Output the [X, Y] coordinate of the center of the cell containing the given text.  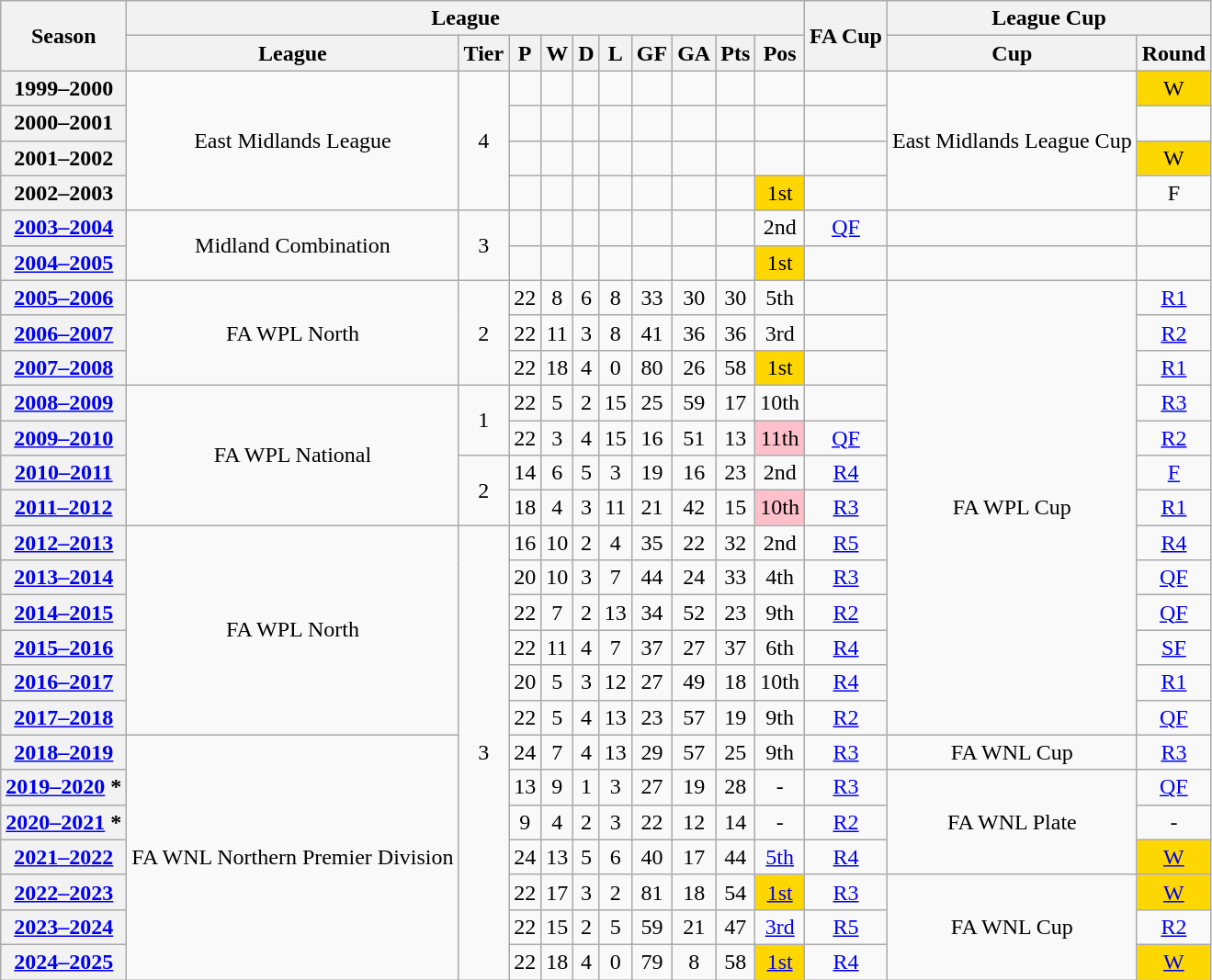
Round [1173, 53]
6th [780, 648]
2012–2013 [64, 543]
52 [695, 613]
2002–2003 [64, 193]
2009–2010 [64, 438]
51 [695, 438]
2000–2001 [64, 123]
East Midlands League Cup [1012, 141]
2018–2019 [64, 752]
P [526, 53]
79 [651, 962]
2004–2005 [64, 263]
2022–2023 [64, 892]
2015–2016 [64, 648]
81 [651, 892]
2016–2017 [64, 682]
41 [651, 332]
1999–2000 [64, 88]
35 [651, 543]
2014–2015 [64, 613]
Pos [780, 53]
40 [651, 857]
2006–2007 [64, 332]
2007–2008 [64, 367]
FA Cup [846, 36]
League Cup [1048, 18]
FA WNL Northern Premier Division [292, 857]
26 [695, 367]
34 [651, 613]
FA WPL Cup [1012, 507]
2005–2006 [64, 298]
32 [735, 543]
54 [735, 892]
SF [1173, 648]
47 [735, 927]
Tier [483, 53]
49 [695, 682]
2017–2018 [64, 717]
29 [651, 752]
Midland Combination [292, 245]
2020–2021 * [64, 822]
GF [651, 53]
11th [780, 438]
2013–2014 [64, 578]
80 [651, 367]
2001–2002 [64, 158]
2019–2020 * [64, 787]
Season [64, 36]
East Midlands League [292, 141]
42 [695, 508]
FA WPL National [292, 455]
2023–2024 [64, 927]
2011–2012 [64, 508]
2010–2011 [64, 473]
2024–2025 [64, 962]
Cup [1012, 53]
2003–2004 [64, 228]
D [586, 53]
2008–2009 [64, 402]
GA [695, 53]
Pts [735, 53]
2021–2022 [64, 857]
FA WNL Plate [1012, 822]
4th [780, 578]
L [616, 53]
28 [735, 787]
